For the text-containing cell, return its midpoint in (x, y) coordinate format. 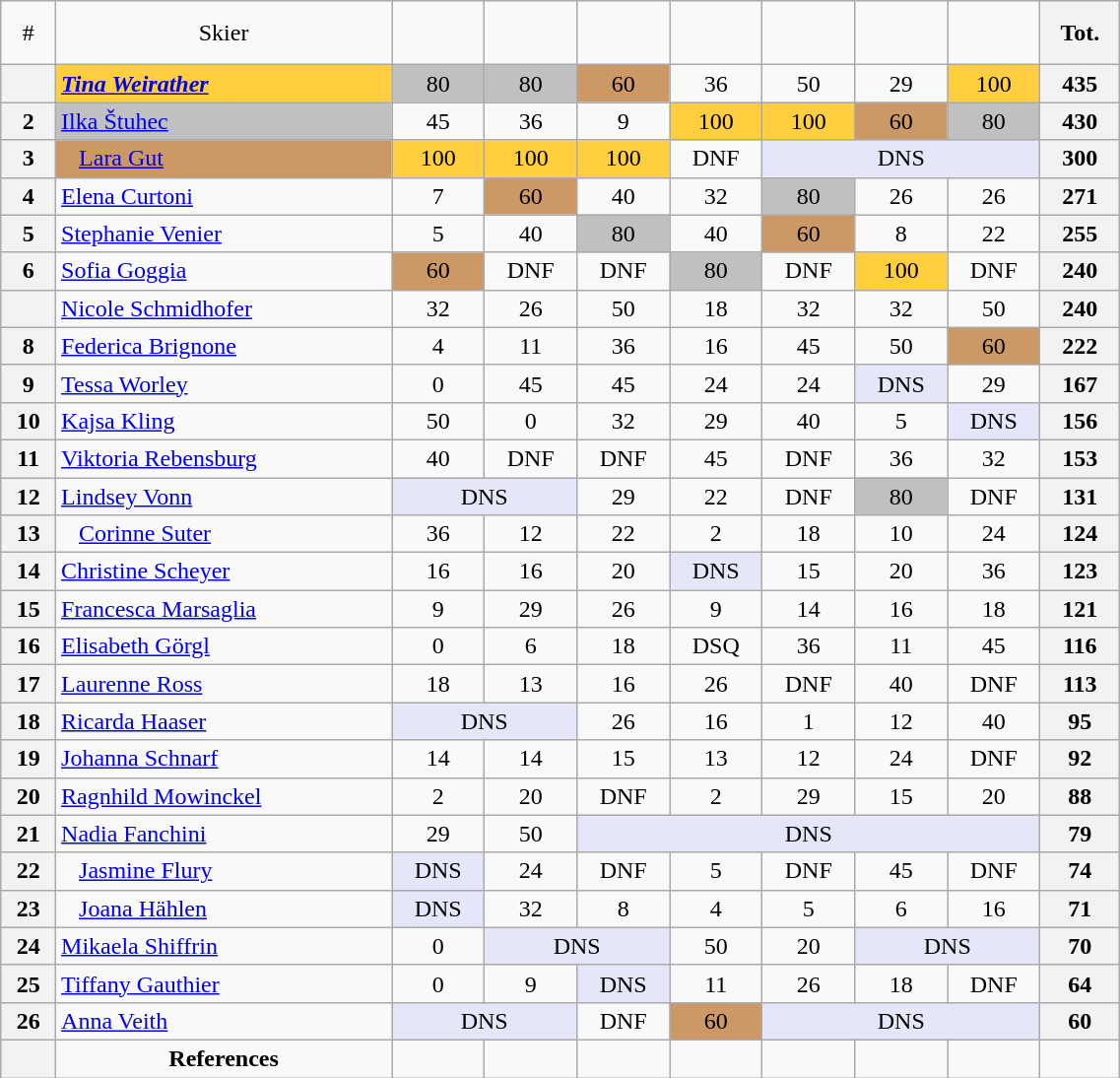
Christine Scheyer (225, 572)
71 (1080, 909)
92 (1080, 759)
74 (1080, 871)
Stephanie Venier (225, 234)
Tina Weirather (225, 84)
430 (1080, 121)
113 (1080, 684)
167 (1080, 383)
3 (29, 159)
Johanna Schnarf (225, 759)
Kajsa Kling (225, 421)
Viktoria Rebensburg (225, 458)
References (225, 1058)
95 (1080, 721)
Tot. (1080, 34)
222 (1080, 346)
Francesca Marsaglia (225, 609)
116 (1080, 646)
Nadia Fanchini (225, 834)
DSQ (716, 646)
Skier (225, 34)
Corinne Suter (225, 534)
Jasmine Flury (225, 871)
88 (1080, 796)
Tiffany Gauthier (225, 983)
Sofia Goggia (225, 271)
21 (29, 834)
17 (29, 684)
156 (1080, 421)
Laurenne Ross (225, 684)
Lindsey Vonn (225, 496)
Tessa Worley (225, 383)
123 (1080, 572)
153 (1080, 458)
# (29, 34)
64 (1080, 983)
435 (1080, 84)
255 (1080, 234)
300 (1080, 159)
Elena Curtoni (225, 196)
Ragnhild Mowinckel (225, 796)
Joana Hählen (225, 909)
271 (1080, 196)
121 (1080, 609)
70 (1080, 946)
1 (809, 721)
124 (1080, 534)
19 (29, 759)
7 (438, 196)
Federica Brignone (225, 346)
23 (29, 909)
25 (29, 983)
131 (1080, 496)
79 (1080, 834)
Ricarda Haaser (225, 721)
Anna Veith (225, 1021)
Lara Gut (225, 159)
Elisabeth Görgl (225, 646)
Mikaela Shiffrin (225, 946)
Nicole Schmidhofer (225, 308)
Ilka Štuhec (225, 121)
